Extract the [x, y] coordinate from the center of the cell holding the provided text.  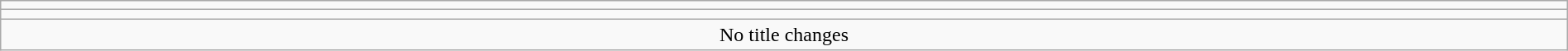
No title changes [784, 35]
